Locate the cell with the specified text and output its (x, y) center coordinate. 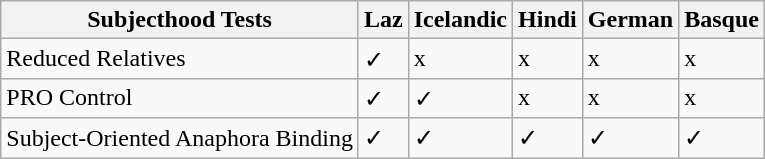
Basque (722, 20)
Reduced Relatives (180, 59)
Laz (383, 20)
Subjecthood Tests (180, 20)
German (630, 20)
PRO Control (180, 98)
Subject-Oriented Anaphora Binding (180, 138)
Hindi (548, 20)
Icelandic (460, 20)
